Provide the (X, Y) coordinate of the cell's center where the given text is located.  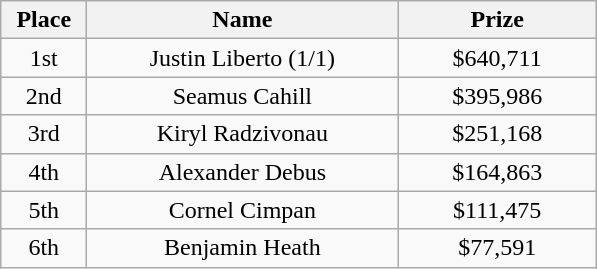
$77,591 (498, 248)
1st (44, 58)
$111,475 (498, 210)
$640,711 (498, 58)
5th (44, 210)
Name (242, 20)
4th (44, 172)
Alexander Debus (242, 172)
$395,986 (498, 96)
6th (44, 248)
Cornel Cimpan (242, 210)
Prize (498, 20)
Place (44, 20)
Benjamin Heath (242, 248)
2nd (44, 96)
Kiryl Radzivonau (242, 134)
$164,863 (498, 172)
Seamus Cahill (242, 96)
Justin Liberto (1/1) (242, 58)
3rd (44, 134)
$251,168 (498, 134)
